Find where the given text appears and provide that cell's center as [x, y] coordinate. 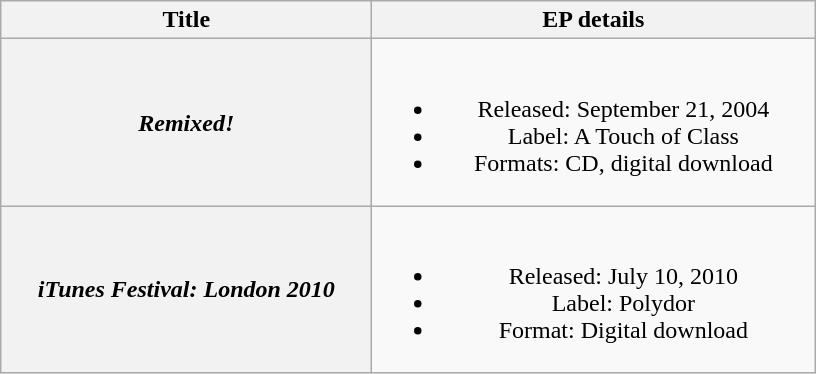
EP details [594, 20]
Title [186, 20]
Released: July 10, 2010 Label: PolydorFormat: Digital download [594, 290]
iTunes Festival: London 2010 [186, 290]
Released: September 21, 2004 Label: A Touch of ClassFormats: CD, digital download [594, 122]
Remixed! [186, 122]
